Detect which cell encompasses the target text, then output its (X, Y) center coordinate. 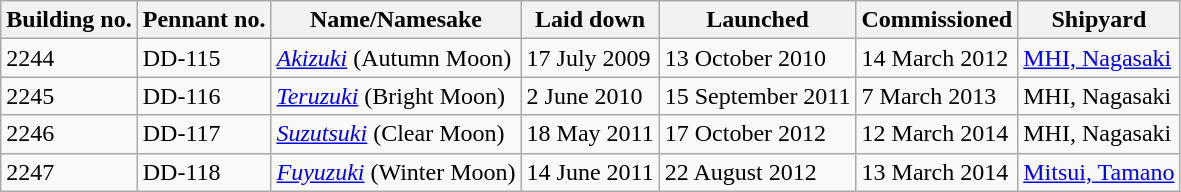
Shipyard (1099, 20)
Commissioned (937, 20)
Pennant no. (204, 20)
Building no. (69, 20)
DD-116 (204, 96)
12 March 2014 (937, 134)
2 June 2010 (590, 96)
Name/Namesake (396, 20)
7 March 2013 (937, 96)
2245 (69, 96)
17 July 2009 (590, 58)
15 September 2011 (758, 96)
18 May 2011 (590, 134)
13 October 2010 (758, 58)
2246 (69, 134)
Teruzuki (Bright Moon) (396, 96)
Launched (758, 20)
DD-117 (204, 134)
DD-118 (204, 172)
2244 (69, 58)
Laid down (590, 20)
Akizuki (Autumn Moon) (396, 58)
14 March 2012 (937, 58)
DD-115 (204, 58)
Mitsui, Tamano (1099, 172)
22 August 2012 (758, 172)
13 March 2014 (937, 172)
2247 (69, 172)
Fuyuzuki (Winter Moon) (396, 172)
17 October 2012 (758, 134)
14 June 2011 (590, 172)
Suzutsuki (Clear Moon) (396, 134)
